Capture the cell that displays the provided text and extract its (x, y) central coordinate. 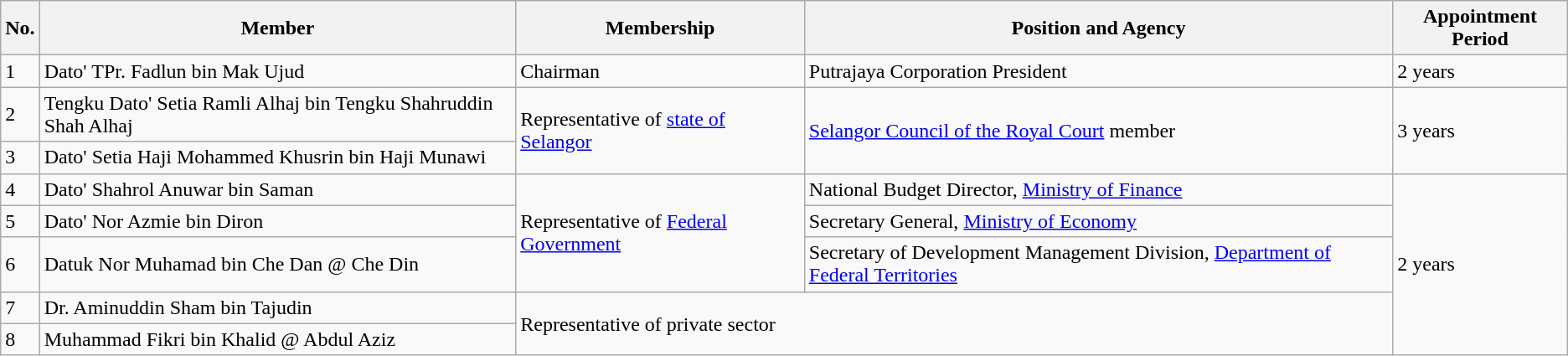
7 (20, 307)
Datuk Nor Muhamad bin Che Dan @ Che Din (278, 265)
No. (20, 28)
6 (20, 265)
Dato' TPr. Fadlun bin Mak Ujud (278, 71)
Secretary of Development Management Division, Department of Federal Territories (1098, 265)
8 (20, 339)
National Budget Director, Ministry of Finance (1098, 189)
Appointment Period (1481, 28)
Tengku Dato' Setia Ramli Alhaj bin Tengku Shahruddin Shah Alhaj (278, 114)
Dato' Nor Azmie bin Diron (278, 221)
2 (20, 114)
Representative of Federal Government (660, 233)
Secretary General, Ministry of Economy (1098, 221)
Representative of private sector (955, 323)
3 years (1481, 131)
Muhammad Fikri bin Khalid @ Abdul Aziz (278, 339)
Representative of state of Selangor (660, 131)
Membership (660, 28)
Member (278, 28)
3 (20, 157)
Putrajaya Corporation President (1098, 71)
Dato' Shahrol Anuwar bin Saman (278, 189)
Chairman (660, 71)
Position and Agency (1098, 28)
Dr. Aminuddin Sham bin Tajudin (278, 307)
5 (20, 221)
Selangor Council of the Royal Court member (1098, 131)
1 (20, 71)
4 (20, 189)
Dato' Setia Haji Mohammed Khusrin bin Haji Munawi (278, 157)
